Return [x, y] of the center of cell containing provided text 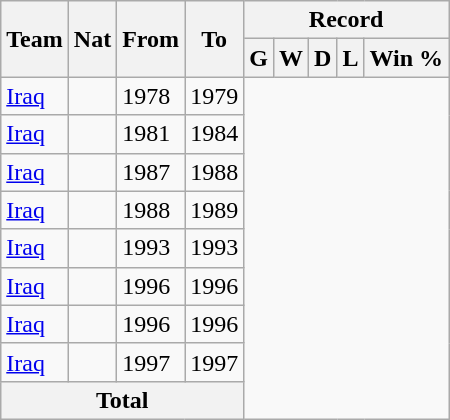
1989 [214, 210]
To [214, 39]
From [151, 39]
G [259, 58]
Team [35, 39]
L [350, 58]
Nat [92, 39]
1981 [151, 134]
1984 [214, 134]
1978 [151, 96]
D [322, 58]
1979 [214, 96]
Win % [406, 58]
Total [122, 400]
Record [346, 20]
1987 [151, 172]
W [290, 58]
